Locate the cell with the specified text and output its (x, y) center coordinate. 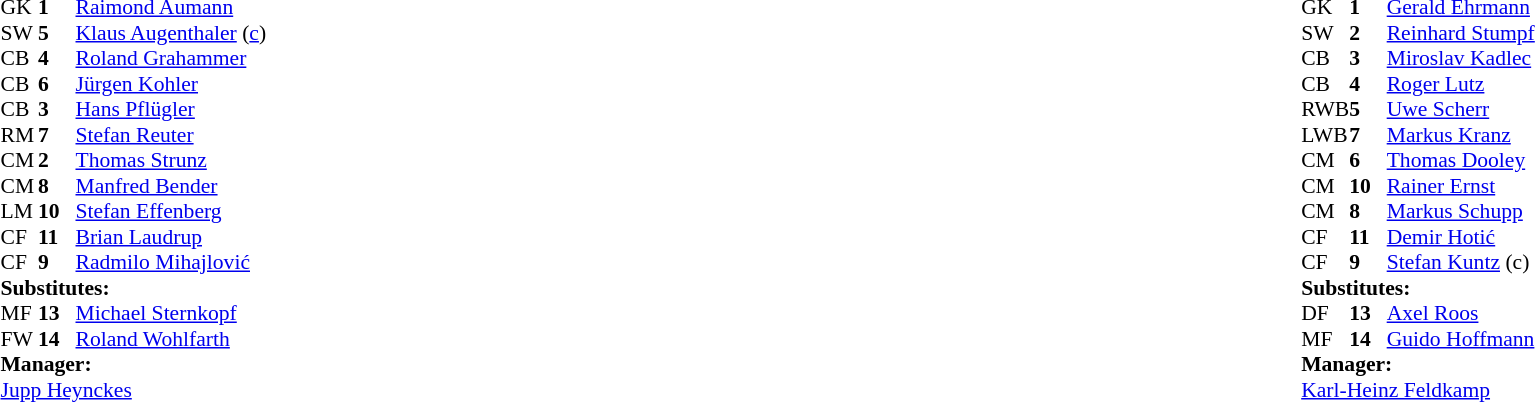
Hans Pflügler (172, 109)
Stefan Reuter (172, 135)
DF (1325, 313)
RWB (1325, 109)
Miroslav Kadlec (1461, 59)
Michael Sternkopf (172, 313)
Thomas Dooley (1461, 161)
Manfred Bender (172, 186)
Klaus Augenthaler (c) (172, 33)
Roland Wohlfarth (172, 339)
LWB (1325, 135)
Markus Schupp (1461, 211)
FW (19, 339)
Guido Hoffmann (1461, 339)
Demir Hotić (1461, 237)
Stefan Kuntz (c) (1461, 263)
Brian Laudrup (172, 237)
Reinhard Stumpf (1461, 33)
Stefan Effenberg (172, 211)
Jürgen Kohler (172, 84)
Rainer Ernst (1461, 186)
Roger Lutz (1461, 84)
Markus Kranz (1461, 135)
Axel Roos (1461, 313)
RM (19, 135)
Uwe Scherr (1461, 109)
Roland Grahammer (172, 59)
LM (19, 211)
Radmilo Mihajlović (172, 263)
Thomas Strunz (172, 161)
